Capture the cell that displays the provided text and extract its (x, y) central coordinate. 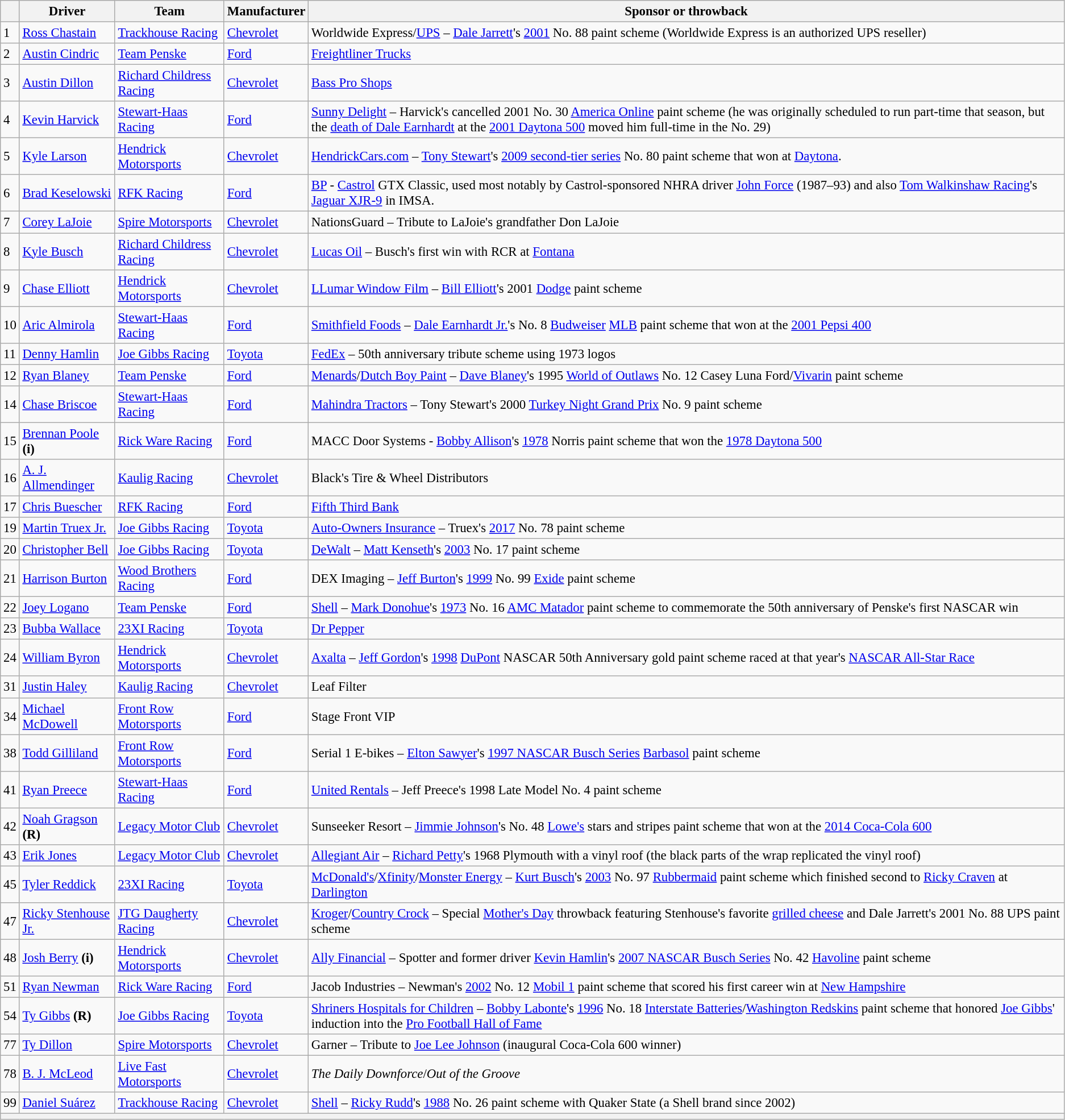
Bass Pro Shops (687, 83)
Bubba Wallace (67, 629)
3 (10, 83)
Mahindra Tractors – Tony Stewart's 2000 Turkey Night Grand Prix No. 9 paint scheme (687, 405)
Fifth Third Bank (687, 507)
Garner – Tribute to Joe Lee Johnson (inaugural Coca-Cola 600 winner) (687, 1045)
11 (10, 354)
45 (10, 885)
A. J. Allmendinger (67, 478)
7 (10, 222)
21 (10, 579)
Smithfield Foods – Dale Earnhardt Jr.'s No. 8 Budweiser MLB paint scheme that won at the 2001 Pepsi 400 (687, 325)
Shell – Ricky Rudd's 1988 No. 26 paint scheme with Quaker State (a Shell brand since 2002) (687, 1103)
Axalta – Jeff Gordon's 1998 DuPont NASCAR 50th Anniversary gold paint scheme raced at that year's NASCAR All-Star Race (687, 658)
22 (10, 608)
Sunseeker Resort – Jimmie Johnson's No. 48 Lowe's stars and stripes paint scheme that won at the 2014 Coca-Cola 600 (687, 827)
Josh Berry (i) (67, 957)
Auto-Owners Insurance – Truex's 2017 No. 78 paint scheme (687, 528)
Kyle Busch (67, 251)
14 (10, 405)
43 (10, 856)
Stage Front VIP (687, 716)
The Daily Downforce/Out of the Groove (687, 1075)
FedEx – 50th anniversary tribute scheme using 1973 logos (687, 354)
Worldwide Express/UPS – Dale Jarrett's 2001 No. 88 paint scheme (Worldwide Express is an authorized UPS reseller) (687, 33)
Ty Gibbs (R) (67, 1017)
Ryan Preece (67, 789)
JTG Daugherty Racing (169, 921)
6 (10, 193)
Leaf Filter (687, 687)
Lucas Oil – Busch's first win with RCR at Fontana (687, 251)
Ross Chastain (67, 33)
United Rentals – Jeff Preece's 1998 Late Model No. 4 paint scheme (687, 789)
31 (10, 687)
Aric Almirola (67, 325)
Ricky Stenhouse Jr. (67, 921)
48 (10, 957)
Brennan Poole (i) (67, 441)
5 (10, 157)
42 (10, 827)
Erik Jones (67, 856)
Chase Elliott (67, 288)
12 (10, 375)
Denny Hamlin (67, 354)
Serial 1 E-bikes – Elton Sawyer's 1997 NASCAR Busch Series Barbasol paint scheme (687, 753)
Driver (67, 11)
McDonald's/Xfinity/Monster Energy – Kurt Busch's 2003 No. 97 Rubbermaid paint scheme which finished second to Ricky Craven at Darlington (687, 885)
Allegiant Air – Richard Petty's 1968 Plymouth with a vinyl roof (the black parts of the wrap replicated the vinyl roof) (687, 856)
Daniel Suárez (67, 1103)
51 (10, 987)
Live Fast Motorsports (169, 1075)
Joey Logano (67, 608)
24 (10, 658)
38 (10, 753)
99 (10, 1103)
HendrickCars.com – Tony Stewart's 2009 second-tier series No. 80 paint scheme that won at Daytona. (687, 157)
Menards/Dutch Boy Paint – Dave Blaney's 1995 World of Outlaws No. 12 Casey Luna Ford/Vivarin paint scheme (687, 375)
William Byron (67, 658)
Chase Briscoe (67, 405)
Brad Keselowski (67, 193)
Todd Gilliland (67, 753)
Austin Dillon (67, 83)
Ally Financial – Spotter and former driver Kevin Hamlin's 2007 NASCAR Busch Series No. 42 Havoline paint scheme (687, 957)
Kyle Larson (67, 157)
B. J. McLeod (67, 1075)
Ty Dillon (67, 1045)
Ryan Blaney (67, 375)
Tyler Reddick (67, 885)
DEX Imaging – Jeff Burton's 1999 No. 99 Exide paint scheme (687, 579)
9 (10, 288)
Noah Gragson (R) (67, 827)
DeWalt – Matt Kenseth's 2003 No. 17 paint scheme (687, 550)
2 (10, 54)
23 (10, 629)
Christopher Bell (67, 550)
34 (10, 716)
8 (10, 251)
54 (10, 1017)
77 (10, 1045)
20 (10, 550)
Manufacturer (266, 11)
Team (169, 11)
Black's Tire & Wheel Distributors (687, 478)
Wood Brothers Racing (169, 579)
Austin Cindric (67, 54)
47 (10, 921)
Chris Buescher (67, 507)
10 (10, 325)
41 (10, 789)
16 (10, 478)
Michael McDowell (67, 716)
Shell – Mark Donohue's 1973 No. 16 AMC Matador paint scheme to commemorate the 50th anniversary of Penske's first NASCAR win (687, 608)
Martin Truex Jr. (67, 528)
Jacob Industries – Newman's 2002 No. 12 Mobil 1 paint scheme that scored his first career win at New Hampshire (687, 987)
4 (10, 119)
Harrison Burton (67, 579)
Kroger/Country Crock – Special Mother's Day throwback featuring Stenhouse's favorite grilled cheese and Dale Jarrett's 2001 No. 88 UPS paint scheme (687, 921)
Freightliner Trucks (687, 54)
MACC Door Systems - Bobby Allison's 1978 Norris paint scheme that won the 1978 Daytona 500 (687, 441)
Justin Haley (67, 687)
19 (10, 528)
15 (10, 441)
Dr Pepper (687, 629)
NationsGuard – Tribute to LaJoie's grandfather Don LaJoie (687, 222)
LLumar Window Film – Bill Elliott's 2001 Dodge paint scheme (687, 288)
Sponsor or throwback (687, 11)
78 (10, 1075)
Ryan Newman (67, 987)
Corey LaJoie (67, 222)
1 (10, 33)
17 (10, 507)
Kevin Harvick (67, 119)
